Determine the [X, Y] coordinate at the center of the cell enclosing the given text.  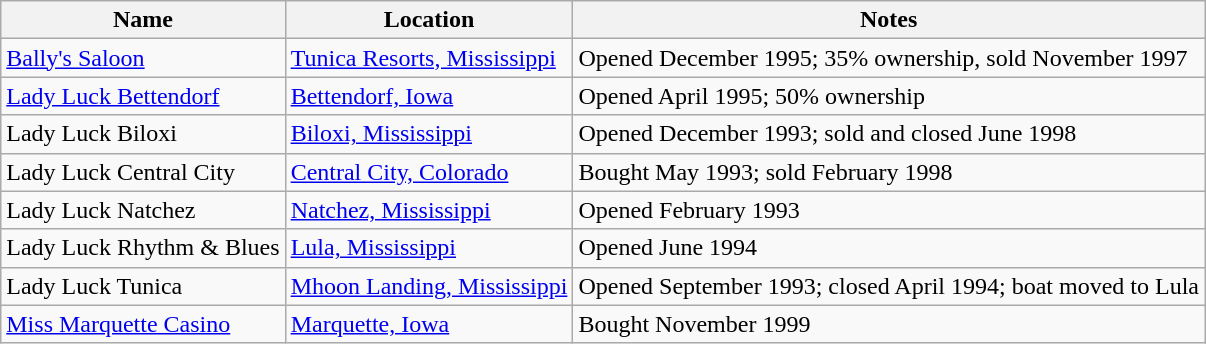
Miss Marquette Casino [143, 324]
Name [143, 20]
Opened February 1993 [889, 210]
Tunica Resorts, Mississippi [429, 58]
Mhoon Landing, Mississippi [429, 286]
Opened September 1993; closed April 1994; boat moved to Lula [889, 286]
Location [429, 20]
Lula, Mississippi [429, 248]
Bought May 1993; sold February 1998 [889, 172]
Opened June 1994 [889, 248]
Lady Luck Bettendorf [143, 96]
Biloxi, Mississippi [429, 134]
Lady Luck Biloxi [143, 134]
Bought November 1999 [889, 324]
Bally's Saloon [143, 58]
Opened December 1993; sold and closed June 1998 [889, 134]
Opened April 1995; 50% ownership [889, 96]
Central City, Colorado [429, 172]
Lady Luck Rhythm & Blues [143, 248]
Bettendorf, Iowa [429, 96]
Lady Luck Natchez [143, 210]
Lady Luck Central City [143, 172]
Natchez, Mississippi [429, 210]
Lady Luck Tunica [143, 286]
Opened December 1995; 35% ownership, sold November 1997 [889, 58]
Marquette, Iowa [429, 324]
Notes [889, 20]
